Scan for the cell matching the given text and deliver its (x, y) coordinate at center. 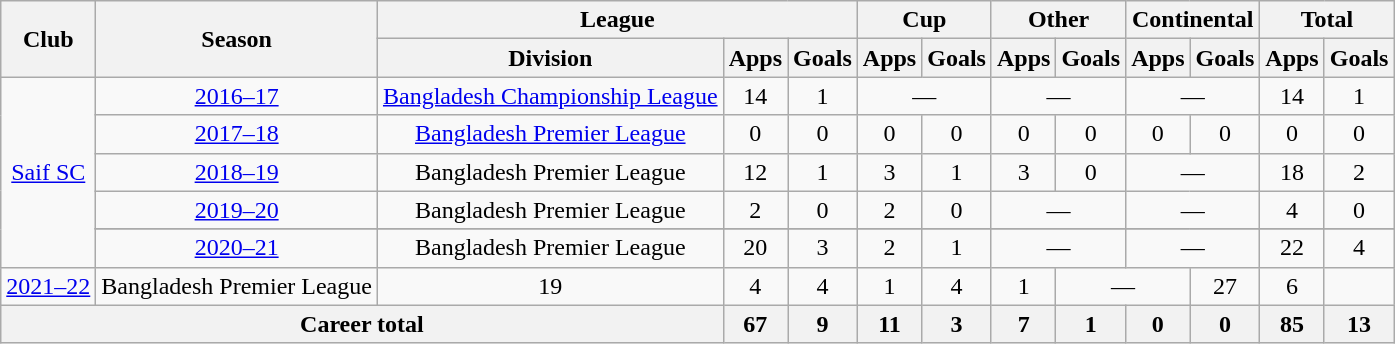
13 (1359, 324)
20 (755, 248)
Bangladesh Championship League (550, 96)
Cup (924, 20)
Career total (362, 324)
22 (1292, 248)
2021–22 (48, 286)
67 (755, 324)
2020–21 (237, 248)
Division (550, 58)
Other (1058, 20)
11 (889, 324)
12 (755, 172)
85 (1292, 324)
18 (1292, 172)
9 (823, 324)
2016–17 (237, 96)
6 (1292, 286)
Club (48, 39)
2019–20 (237, 210)
Season (237, 39)
Saif SC (48, 172)
Continental (1193, 20)
7 (1023, 324)
2018–19 (237, 172)
Total (1327, 20)
19 (550, 286)
27 (1225, 286)
League (617, 20)
2017–18 (237, 134)
